Detect which cell encompasses the target text, then output its [X, Y] center coordinate. 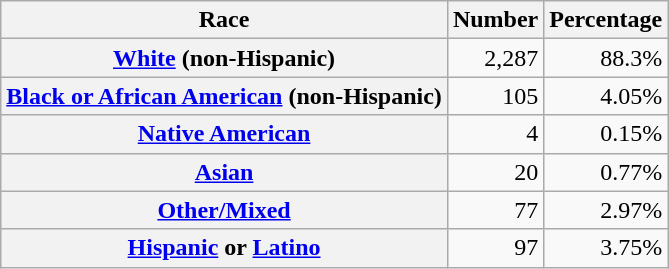
Asian [224, 172]
3.75% [606, 248]
Other/Mixed [224, 210]
20 [495, 172]
97 [495, 248]
2.97% [606, 210]
White (non-Hispanic) [224, 58]
Race [224, 20]
Hispanic or Latino [224, 248]
Percentage [606, 20]
105 [495, 96]
4.05% [606, 96]
Number [495, 20]
2,287 [495, 58]
0.15% [606, 134]
0.77% [606, 172]
88.3% [606, 58]
4 [495, 134]
77 [495, 210]
Black or African American (non-Hispanic) [224, 96]
Native American [224, 134]
